Capture the cell that displays the provided text and extract its (x, y) central coordinate. 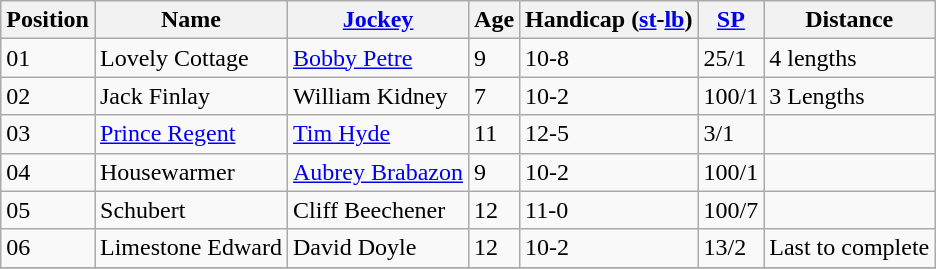
Schubert (190, 210)
100/7 (731, 210)
SP (731, 20)
Jack Finlay (190, 96)
Housewarmer (190, 172)
Distance (850, 20)
Last to complete (850, 248)
7 (494, 96)
06 (48, 248)
Lovely Cottage (190, 58)
Position (48, 20)
Age (494, 20)
05 (48, 210)
12-5 (609, 134)
Tim Hyde (378, 134)
02 (48, 96)
13/2 (731, 248)
4 lengths (850, 58)
Cliff Beechener (378, 210)
03 (48, 134)
Aubrey Brabazon (378, 172)
Jockey (378, 20)
25/1 (731, 58)
William Kidney (378, 96)
11-0 (609, 210)
Prince Regent (190, 134)
3 Lengths (850, 96)
David Doyle (378, 248)
11 (494, 134)
04 (48, 172)
Handicap (st-lb) (609, 20)
10-8 (609, 58)
01 (48, 58)
Limestone Edward (190, 248)
3/1 (731, 134)
Name (190, 20)
Bobby Petre (378, 58)
